Search for the cell housing the specified text and yield its [X, Y] center coordinate. 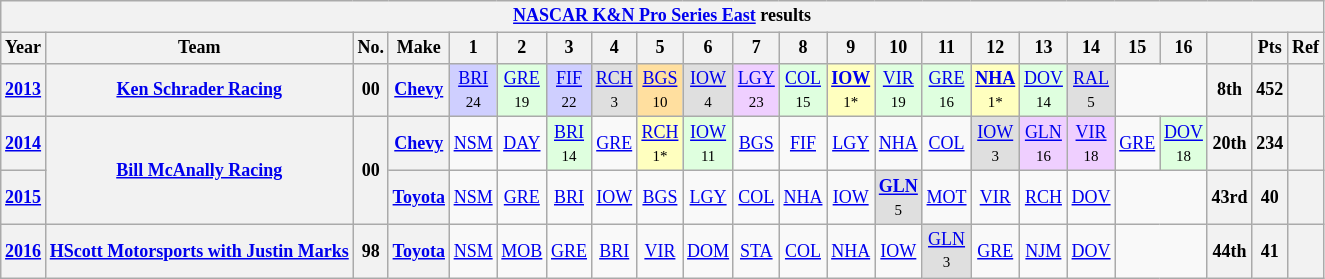
20th [1230, 144]
GRE19 [522, 90]
RCH [1044, 197]
NASCAR K&N Pro Series East results [662, 16]
2015 [24, 197]
BGS10 [660, 90]
Ken Schrader Racing [199, 90]
3 [570, 48]
12 [996, 48]
GRE16 [946, 90]
6 [708, 48]
Ref [1306, 48]
LGY23 [756, 90]
9 [851, 48]
BRI24 [473, 90]
98 [370, 251]
No. [370, 48]
RCH1* [660, 144]
Bill McAnally Racing [199, 170]
DOM [708, 251]
VIR18 [1091, 144]
41 [1270, 251]
IOW11 [708, 144]
10 [898, 48]
2014 [24, 144]
44th [1230, 251]
14 [1091, 48]
16 [1184, 48]
Pts [1270, 48]
COL15 [803, 90]
Team [199, 48]
2016 [24, 251]
GLN5 [898, 197]
FIF [803, 144]
452 [1270, 90]
STA [756, 251]
13 [1044, 48]
234 [1270, 144]
15 [1138, 48]
2 [522, 48]
IOW3 [996, 144]
4 [614, 48]
2013 [24, 90]
VIR19 [898, 90]
IOW4 [708, 90]
HScott Motorsports with Justin Marks [199, 251]
1 [473, 48]
IOW1* [851, 90]
DOV14 [1044, 90]
11 [946, 48]
7 [756, 48]
8 [803, 48]
DAY [522, 144]
5 [660, 48]
Year [24, 48]
40 [1270, 197]
MOB [522, 251]
NJM [1044, 251]
Make [418, 48]
FIF22 [570, 90]
BRI14 [570, 144]
8th [1230, 90]
NHA1* [996, 90]
MOT [946, 197]
DOV18 [1184, 144]
GLN16 [1044, 144]
GLN3 [946, 251]
43rd [1230, 197]
RCH3 [614, 90]
RAL5 [1091, 90]
